Output the [X, Y] coordinate of the center of the cell containing the given text.  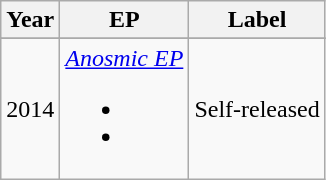
2014 [30, 109]
Anosmic EP [124, 109]
Label [257, 20]
Year [30, 20]
Self-released [257, 109]
EP [124, 20]
